Return the [X, Y] coordinate for the center point of the cell that contains the specified text.  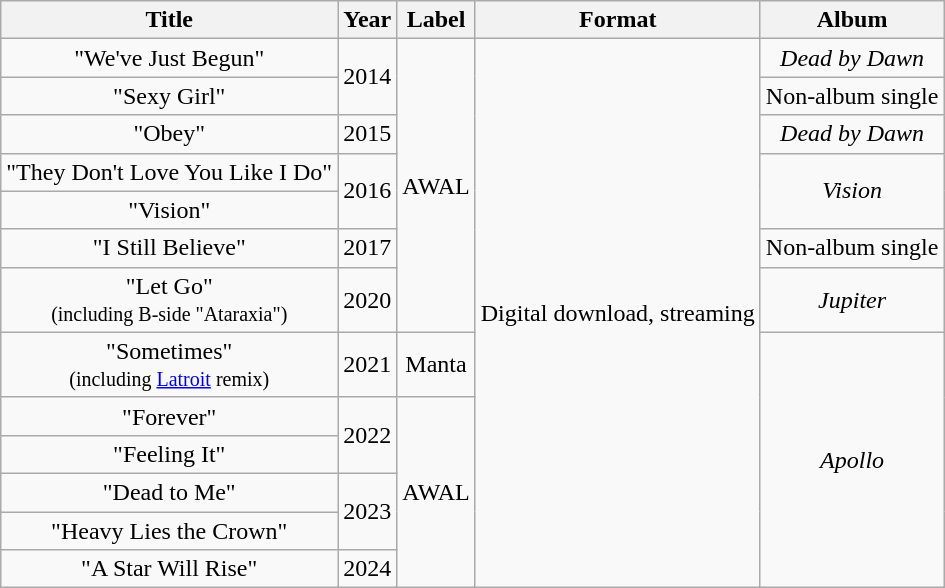
"Heavy Lies the Crown" [170, 531]
2021 [368, 364]
"Dead to Me" [170, 492]
"Vision" [170, 210]
Vision [852, 191]
2014 [368, 77]
"I Still Believe" [170, 248]
"Sometimes"(including Latroit remix) [170, 364]
Apollo [852, 460]
Year [368, 20]
"We've Just Begun" [170, 58]
2024 [368, 569]
2016 [368, 191]
"Feeling It" [170, 454]
Jupiter [852, 300]
Album [852, 20]
Format [618, 20]
2015 [368, 134]
"Obey" [170, 134]
Digital download, streaming [618, 314]
2022 [368, 435]
2017 [368, 248]
Title [170, 20]
2023 [368, 511]
"A Star Will Rise" [170, 569]
2020 [368, 300]
"Sexy Girl" [170, 96]
Manta [436, 364]
"Let Go"(including B-side "Ataraxia") [170, 300]
"They Don't Love You Like I Do" [170, 172]
Label [436, 20]
"Forever" [170, 416]
